Extract the (X, Y) coordinate from the center of the cell holding the provided text.  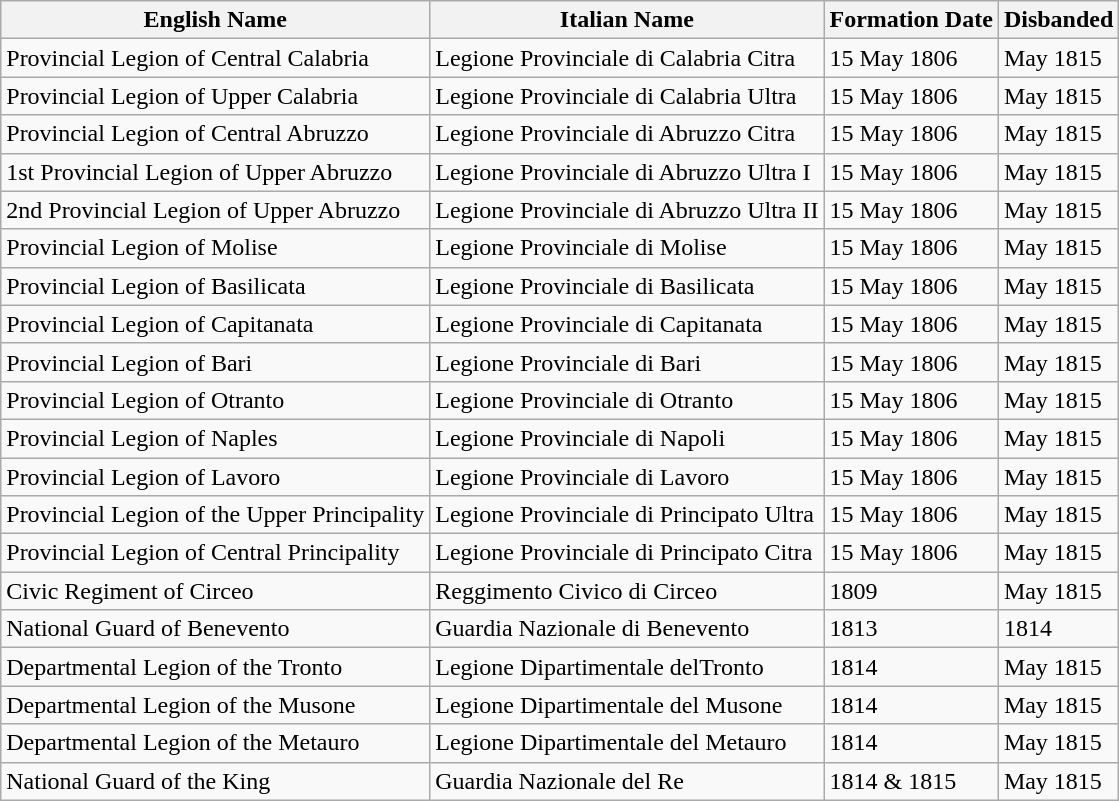
Disbanded (1058, 20)
Legione Provinciale di Principato Ultra (627, 515)
Provincial Legion of Central Abruzzo (216, 134)
Provincial Legion of Central Principality (216, 553)
Provincial Legion of Lavoro (216, 477)
Legione Provinciale di Calabria Citra (627, 58)
Departmental Legion of the Metauro (216, 743)
Departmental Legion of the Musone (216, 705)
Italian Name (627, 20)
Legione Provinciale di Basilicata (627, 286)
Legione Dipartimentale del Musone (627, 705)
Legione Provinciale di Otranto (627, 400)
Legione Provinciale di Abruzzo Citra (627, 134)
Reggimento Civico di Circeo (627, 591)
Legione Dipartimentale del Metauro (627, 743)
National Guard of the King (216, 781)
Departmental Legion of the Tronto (216, 667)
Legione Provinciale di Abruzzo Ultra II (627, 210)
Provincial Legion of Otranto (216, 400)
Legione Dipartimentale delTronto (627, 667)
Legione Provinciale di Bari (627, 362)
1809 (911, 591)
Legione Provinciale di Lavoro (627, 477)
Formation Date (911, 20)
Provincial Legion of Molise (216, 248)
National Guard of Benevento (216, 629)
Provincial Legion of Naples (216, 438)
1814 & 1815 (911, 781)
Legione Provinciale di Capitanata (627, 324)
Legione Provinciale di Calabria Ultra (627, 96)
Provincial Legion of Capitanata (216, 324)
Guardia Nazionale di Benevento (627, 629)
Provincial Legion of Bari (216, 362)
2nd Provincial Legion of Upper Abruzzo (216, 210)
Legione Provinciale di Molise (627, 248)
Provincial Legion of Upper Calabria (216, 96)
1st Provincial Legion of Upper Abruzzo (216, 172)
Legione Provinciale di Principato Citra (627, 553)
Legione Provinciale di Abruzzo Ultra I (627, 172)
Legione Provinciale di Napoli (627, 438)
1813 (911, 629)
Provincial Legion of the Upper Principality (216, 515)
Provincial Legion of Basilicata (216, 286)
Guardia Nazionale del Re (627, 781)
Civic Regiment of Circeo (216, 591)
Provincial Legion of Central Calabria (216, 58)
English Name (216, 20)
